Identify which cell holds the provided text, then report its [X, Y] central coordinate. 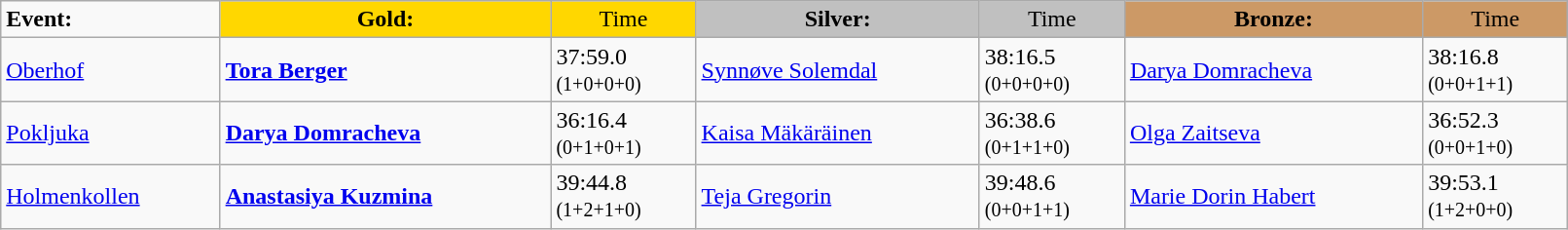
39:48.6(0+0+1+1) [1051, 197]
Teja Gregorin [837, 197]
39:44.8(1+2+1+0) [623, 197]
37:59.0(1+0+0+0) [623, 70]
Marie Dorin Habert [1273, 197]
Bronze: [1273, 19]
38:16.8(0+0+1+1) [1495, 70]
36:38.6(0+1+1+0) [1051, 133]
Pokljuka [111, 133]
Event: [111, 19]
Olga Zaitseva [1273, 133]
Anastasiya Kuzmina [385, 197]
Holmenkollen [111, 197]
Tora Berger [385, 70]
Kaisa Mäkäräinen [837, 133]
39:53.1(1+2+0+0) [1495, 197]
Synnøve Solemdal [837, 70]
38:16.5(0+0+0+0) [1051, 70]
36:16.4(0+1+0+1) [623, 133]
Silver: [837, 19]
Gold: [385, 19]
36:52.3(0+0+1+0) [1495, 133]
Oberhof [111, 70]
